Provide the [X, Y] coordinate of the cell's center where the given text is located.  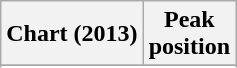
Chart (2013) [72, 34]
Peakposition [189, 34]
